Scan for the cell matching the given text and deliver its [X, Y] coordinate at center. 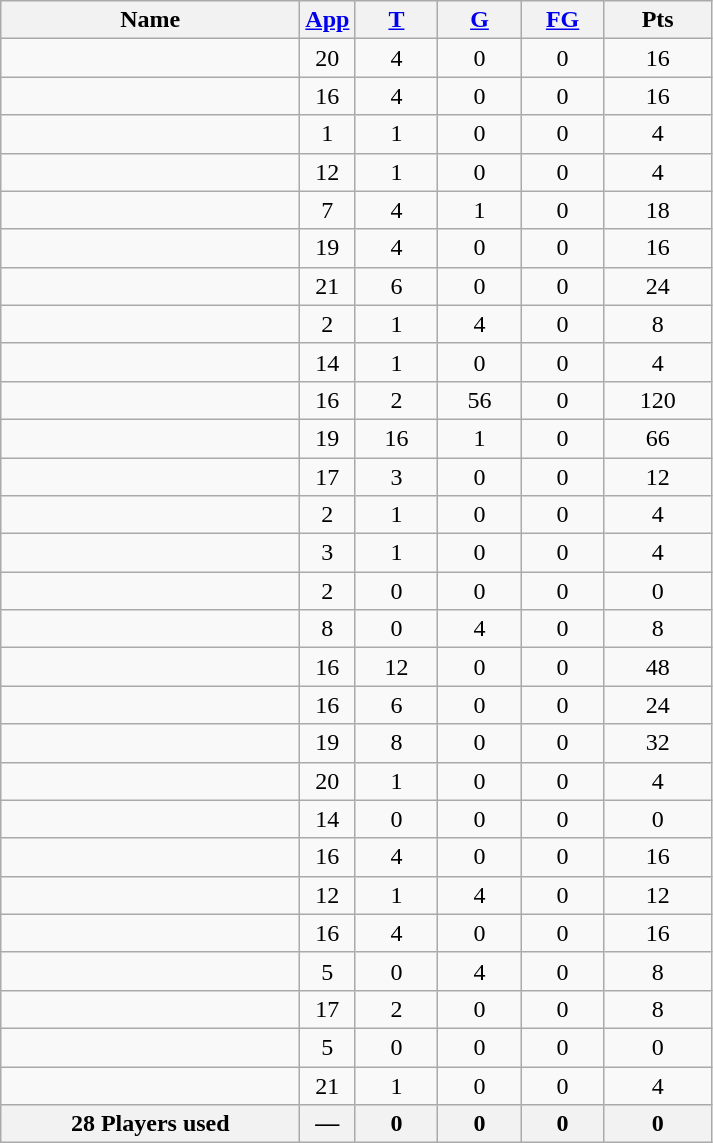
T [396, 20]
56 [480, 400]
120 [658, 400]
Pts [658, 20]
18 [658, 210]
Name [150, 20]
48 [658, 667]
FG [562, 20]
— [328, 1124]
7 [328, 210]
28 Players used [150, 1124]
App [328, 20]
66 [658, 438]
G [480, 20]
32 [658, 743]
